Capture the cell that displays the provided text and extract its (X, Y) central coordinate. 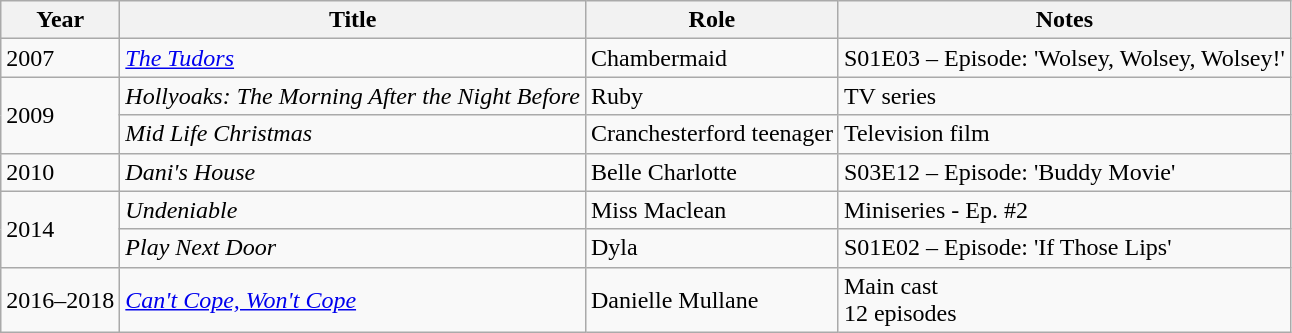
Dyla (712, 248)
Notes (1064, 20)
Dani's House (353, 172)
The Tudors (353, 58)
2009 (60, 115)
Television film (1064, 134)
2014 (60, 229)
Role (712, 20)
Mid Life Christmas (353, 134)
Undeniable (353, 210)
Miss Maclean (712, 210)
Year (60, 20)
Cranchesterford teenager (712, 134)
Miniseries - Ep. #2 (1064, 210)
Main cast12 episodes (1064, 300)
Title (353, 20)
Play Next Door (353, 248)
S01E03 – Episode: 'Wolsey, Wolsey, Wolsey!' (1064, 58)
2007 (60, 58)
Can't Cope, Won't Cope (353, 300)
TV series (1064, 96)
S01E02 – Episode: 'If Those Lips' (1064, 248)
S03E12 – Episode: 'Buddy Movie' (1064, 172)
Belle Charlotte (712, 172)
2016–2018 (60, 300)
Danielle Mullane (712, 300)
Ruby (712, 96)
Hollyoaks: The Morning After the Night Before (353, 96)
2010 (60, 172)
Chambermaid (712, 58)
